Extract the (X, Y) coordinate from the center of the cell holding the provided text.  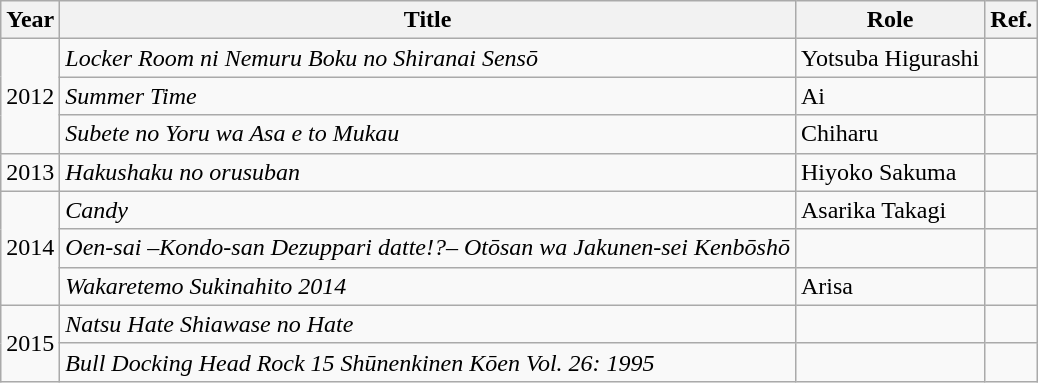
Subete no Yoru wa Asa e to Mukau (428, 134)
Hiyoko Sakuma (890, 172)
Arisa (890, 286)
Yotsuba Higurashi (890, 58)
Natsu Hate Shiawase no Hate (428, 324)
2015 (30, 343)
Ai (890, 96)
Bull Docking Head Rock 15 Shūnenkinen Kōen Vol. 26: 1995 (428, 362)
Locker Room ni Nemuru Boku no Shiranai Sensō (428, 58)
Candy (428, 210)
Asarika Takagi (890, 210)
Title (428, 20)
Chiharu (890, 134)
Wakaretemo Sukinahito 2014 (428, 286)
Summer Time (428, 96)
Role (890, 20)
Oen-sai –Kondo-san Dezuppari datte!?– Otōsan wa Jakunen-sei Kenbōshō (428, 248)
2013 (30, 172)
2014 (30, 248)
2012 (30, 96)
Year (30, 20)
Hakushaku no orusuban (428, 172)
Ref. (1012, 20)
